Return (X, Y) of the center of cell containing provided text 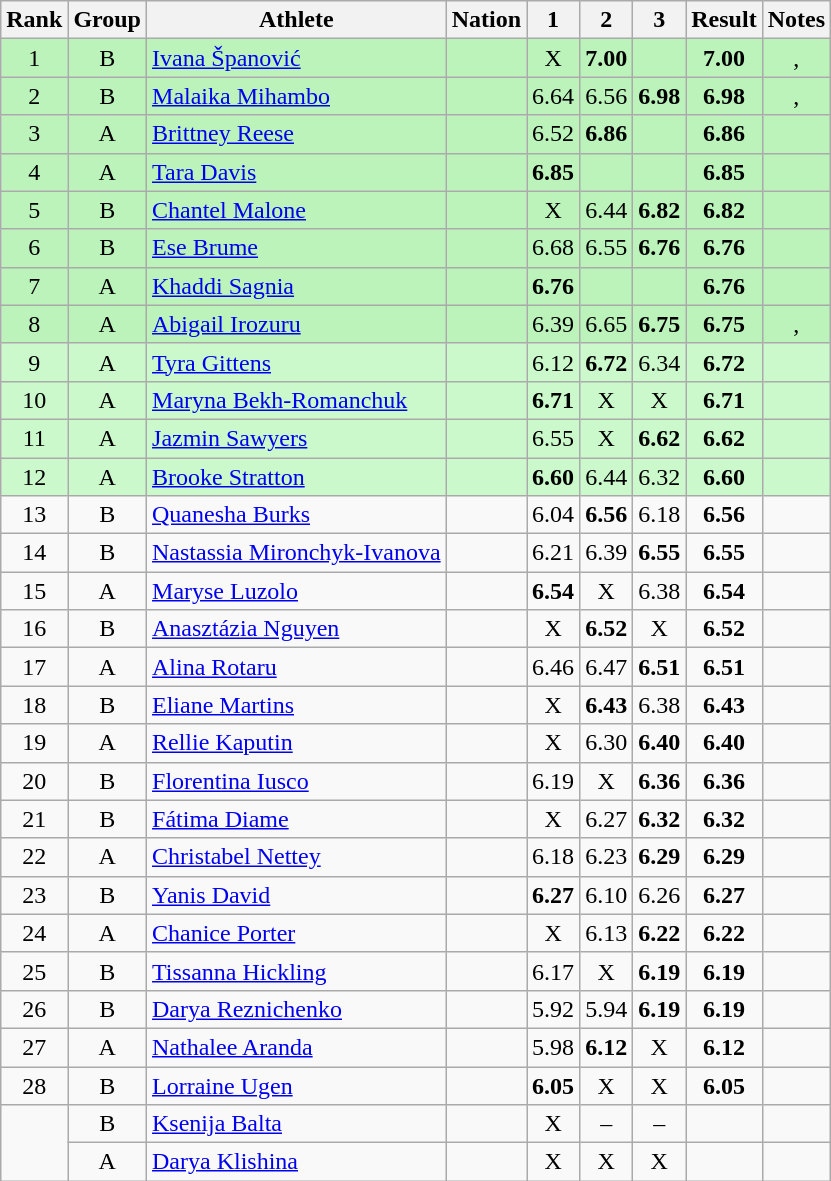
6.10 (606, 895)
Tissanna Hickling (297, 971)
13 (34, 515)
17 (34, 667)
6.34 (660, 362)
Darya Klishina (297, 1162)
16 (34, 629)
4 (34, 172)
22 (34, 857)
Result (724, 20)
9 (34, 362)
Brooke Stratton (297, 477)
8 (34, 324)
6.65 (606, 324)
Anasztázia Nguyen (297, 629)
24 (34, 933)
5.92 (554, 1009)
Ksenija Balta (297, 1124)
19 (34, 743)
Rank (34, 20)
6.04 (554, 515)
Darya Reznichenko (297, 1009)
Chantel Malone (297, 210)
6.68 (554, 248)
Nastassia Mironchyk-Ivanova (297, 553)
Nation (486, 20)
5 (34, 210)
Rellie Kaputin (297, 743)
Ivana Španović (297, 58)
5.94 (606, 1009)
Jazmin Sawyers (297, 438)
Nathalee Aranda (297, 1047)
6.64 (554, 96)
Notes (796, 20)
20 (34, 781)
Alina Rotaru (297, 667)
6.23 (606, 857)
25 (34, 971)
10 (34, 400)
Florentina Iusco (297, 781)
6.17 (554, 971)
Eliane Martins (297, 705)
Group (108, 20)
Ese Brume (297, 248)
Maryna Bekh-Romanchuk (297, 400)
6.30 (606, 743)
6.46 (554, 667)
5.98 (554, 1047)
12 (34, 477)
27 (34, 1047)
Lorraine Ugen (297, 1085)
Athlete (297, 20)
11 (34, 438)
14 (34, 553)
Abigail Irozuru (297, 324)
Quanesha Burks (297, 515)
18 (34, 705)
Maryse Luzolo (297, 591)
Christabel Nettey (297, 857)
Brittney Reese (297, 134)
7 (34, 286)
6.13 (606, 933)
Fátima Diame (297, 819)
26 (34, 1009)
Tara Davis (297, 172)
6.21 (554, 553)
15 (34, 591)
Malaika Mihambo (297, 96)
28 (34, 1085)
Tyra Gittens (297, 362)
Khaddi Sagnia (297, 286)
23 (34, 895)
6 (34, 248)
6.47 (606, 667)
6.26 (660, 895)
Yanis David (297, 895)
21 (34, 819)
Chanice Porter (297, 933)
